Provide the [X, Y] coordinate of the cell's center where the given text is located.  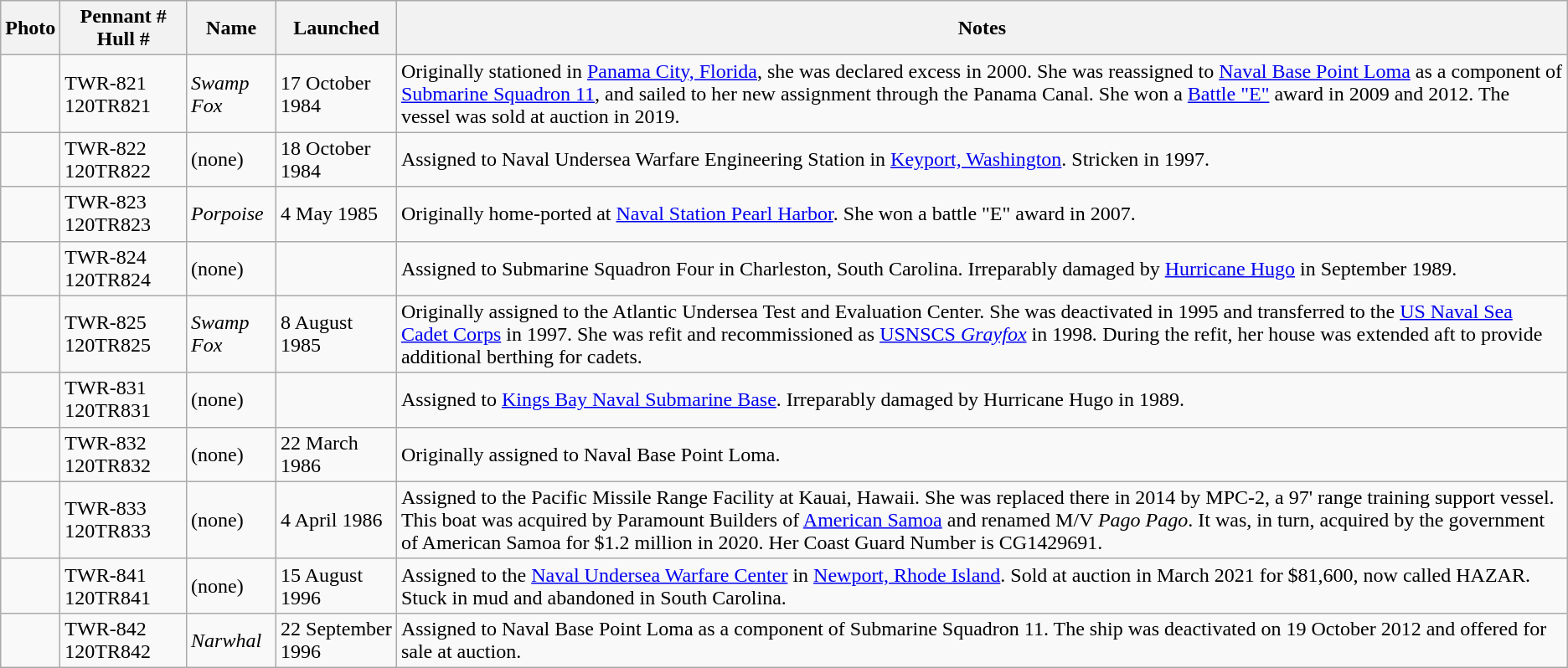
TWR-833120TR833 [124, 520]
Originally assigned to Naval Base Point Loma. [982, 454]
TWR-831120TR831 [124, 400]
Porpoise [231, 214]
TWR-823120TR823 [124, 214]
TWR-821 120TR821 [124, 94]
8 August 1985 [337, 334]
Pennant #Hull # [124, 28]
TWR-832120TR832 [124, 454]
TWR-842120TR842 [124, 640]
15 August 1996 [337, 586]
Launched [337, 28]
Photo [30, 28]
TWR-841120TR841 [124, 586]
Assigned to Naval Undersea Warfare Engineering Station in Keyport, Washington. Stricken in 1997. [982, 159]
22 September 1996 [337, 640]
18 October 1984 [337, 159]
TWR-822120TR822 [124, 159]
17 October 1984 [337, 94]
Name [231, 28]
Notes [982, 28]
Assigned to Kings Bay Naval Submarine Base. Irreparably damaged by Hurricane Hugo in 1989. [982, 400]
Assigned to Submarine Squadron Four in Charleston, South Carolina. Irreparably damaged by Hurricane Hugo in September 1989. [982, 268]
22 March 1986 [337, 454]
Originally home-ported at Naval Station Pearl Harbor. She won a battle "E" award in 2007. [982, 214]
TWR-824120TR824 [124, 268]
Narwhal [231, 640]
TWR-825 120TR825 [124, 334]
4 April 1986 [337, 520]
4 May 1985 [337, 214]
